Search for the cell housing the specified text and yield its (x, y) center coordinate. 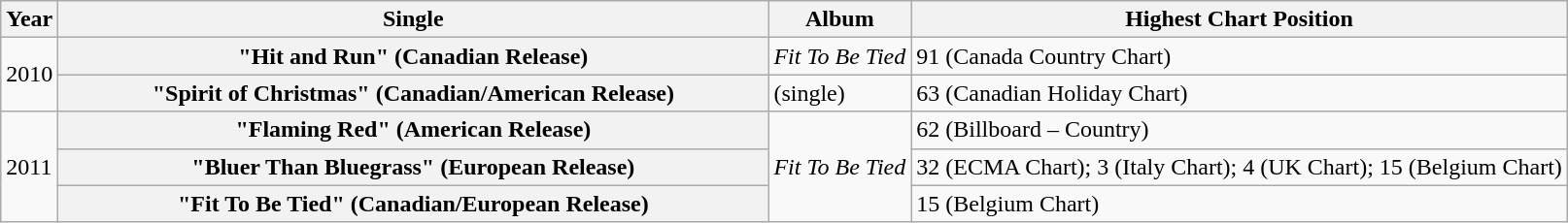
Highest Chart Position (1240, 19)
15 (Belgium Chart) (1240, 204)
"Flaming Red" (American Release) (414, 130)
"Bluer Than Bluegrass" (European Release) (414, 167)
63 (Canadian Holiday Chart) (1240, 93)
2011 (29, 167)
"Spirit of Christmas" (Canadian/American Release) (414, 93)
62 (Billboard – Country) (1240, 130)
2010 (29, 75)
Year (29, 19)
Single (414, 19)
(single) (839, 93)
"Fit To Be Tied" (Canadian/European Release) (414, 204)
91 (Canada Country Chart) (1240, 56)
Album (839, 19)
"Hit and Run" (Canadian Release) (414, 56)
32 (ECMA Chart); 3 (Italy Chart); 4 (UK Chart); 15 (Belgium Chart) (1240, 167)
